Detect which cell encompasses the target text, then output its [x, y] center coordinate. 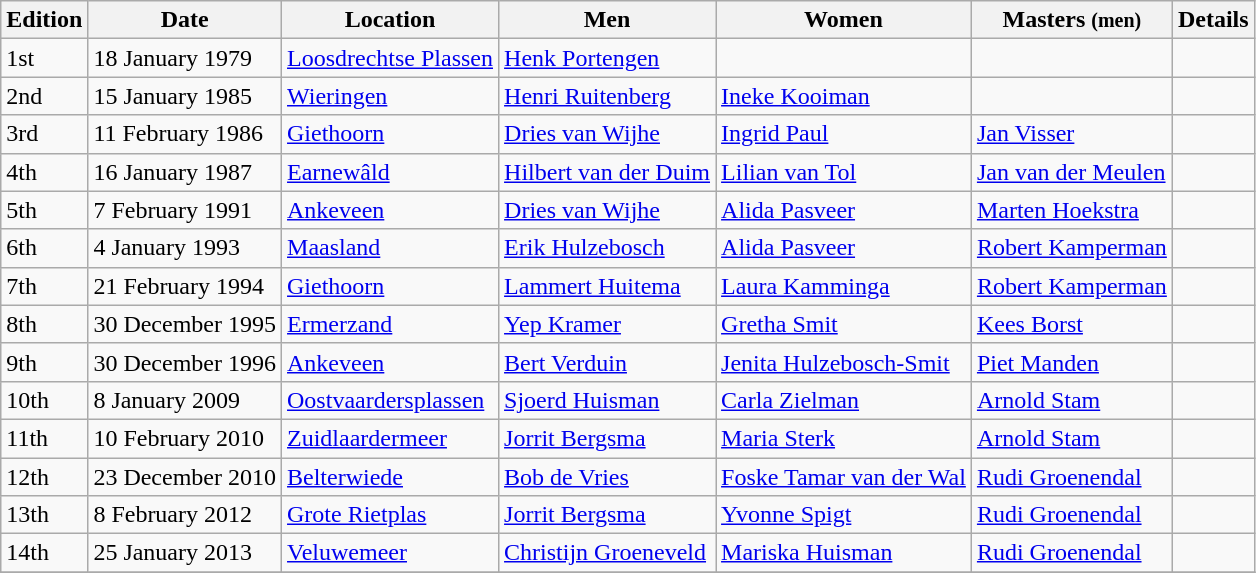
Women [844, 20]
1st [44, 58]
Jan Visser [1072, 134]
Zuidlaardermeer [390, 438]
6th [44, 248]
Belterwiede [390, 477]
11th [44, 438]
Jan van der Meulen [1072, 172]
23 December 2010 [185, 477]
4th [44, 172]
30 December 1996 [185, 362]
Ermerzand [390, 324]
Mariska Huisman [844, 553]
18 January 1979 [185, 58]
Carla Zielman [844, 400]
8 January 2009 [185, 400]
3rd [44, 134]
9th [44, 362]
Details [1213, 20]
15 January 1985 [185, 96]
2nd [44, 96]
Marten Hoekstra [1072, 210]
Masters (men) [1072, 20]
Kees Borst [1072, 324]
7th [44, 286]
Lilian van Tol [844, 172]
Date [185, 20]
10th [44, 400]
21 February 1994 [185, 286]
Gretha Smit [844, 324]
Christijn Groeneveld [608, 553]
7 February 1991 [185, 210]
Lammert Huitema [608, 286]
Loosdrechtse Plassen [390, 58]
Yvonne Spigt [844, 515]
Henk Portengen [608, 58]
Bert Verduin [608, 362]
Wieringen [390, 96]
Ineke Kooiman [844, 96]
10 February 2010 [185, 438]
Earnewâld [390, 172]
Sjoerd Huisman [608, 400]
Grote Rietplas [390, 515]
8 February 2012 [185, 515]
Erik Hulzebosch [608, 248]
Veluwemeer [390, 553]
Ingrid Paul [844, 134]
8th [44, 324]
Bob de Vries [608, 477]
Foske Tamar van der Wal [844, 477]
Edition [44, 20]
11 February 1986 [185, 134]
25 January 2013 [185, 553]
30 December 1995 [185, 324]
13th [44, 515]
Oostvaardersplassen [390, 400]
4 January 1993 [185, 248]
Maasland [390, 248]
Hilbert van der Duim [608, 172]
Jenita Hulzebosch-Smit [844, 362]
Maria Sterk [844, 438]
5th [44, 210]
Piet Manden [1072, 362]
Yep Kramer [608, 324]
Men [608, 20]
12th [44, 477]
Location [390, 20]
14th [44, 553]
Laura Kamminga [844, 286]
16 January 1987 [185, 172]
Henri Ruitenberg [608, 96]
